Output the (X, Y) coordinate of the center of the cell containing the given text.  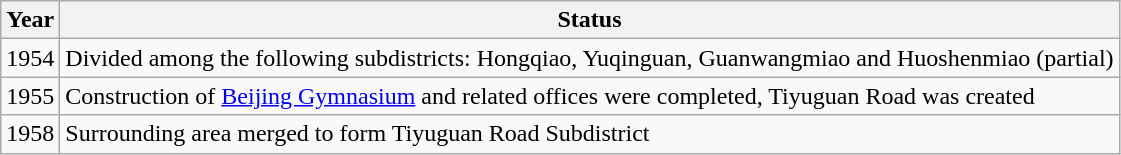
1958 (30, 134)
1954 (30, 58)
1955 (30, 96)
Construction of Beijing Gymnasium and related offices were completed, Tiyuguan Road was created (590, 96)
Year (30, 20)
Status (590, 20)
Divided among the following subdistricts: Hongqiao, Yuqinguan, Guanwangmiao and Huoshenmiao (partial) (590, 58)
Surrounding area merged to form Tiyuguan Road Subdistrict (590, 134)
